Return (X, Y) of the center of cell containing provided text 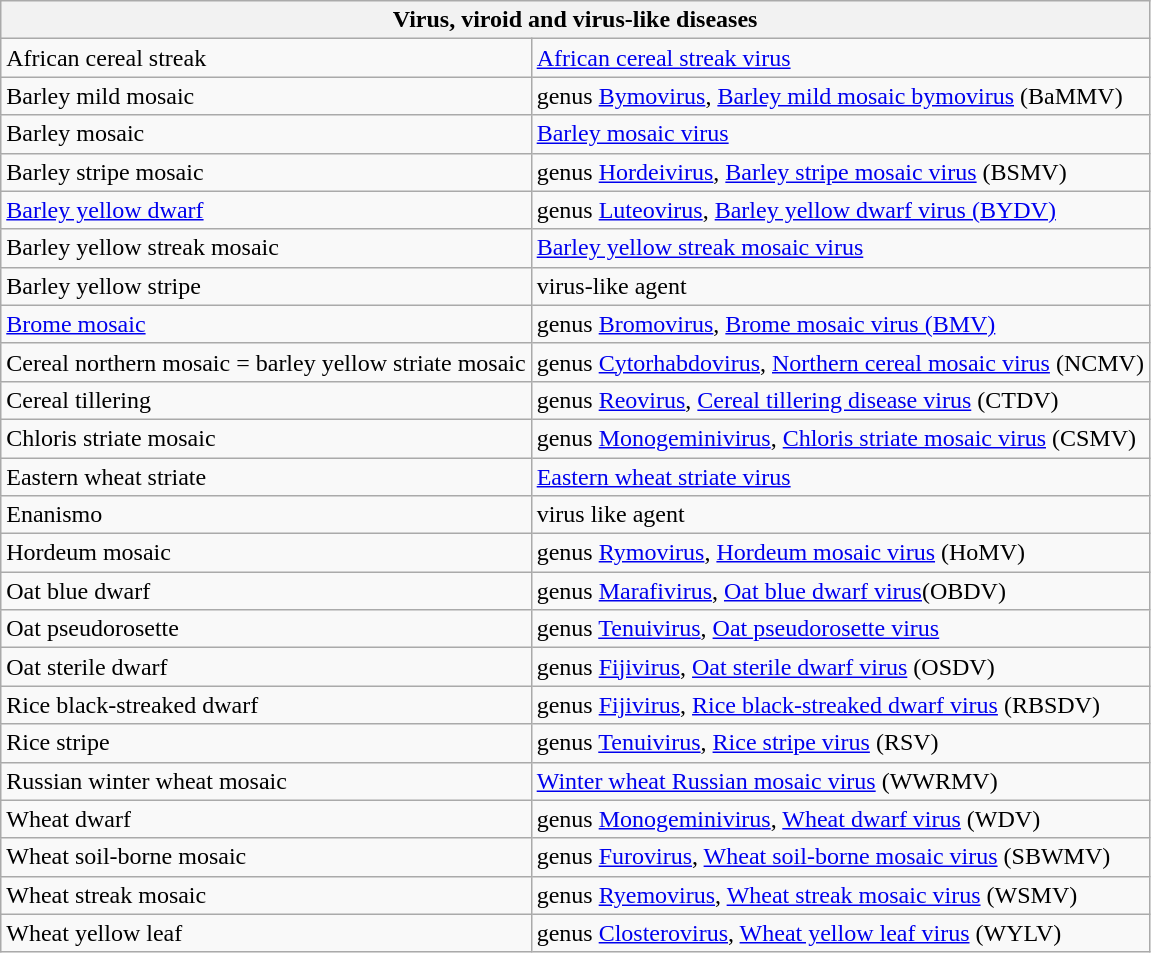
Rice black-streaked dwarf (266, 705)
genus Tenuivirus, Oat pseudorosette virus (840, 629)
Cereal tillering (266, 400)
genus Tenuivirus, Rice stripe virus (RSV) (840, 743)
genus Monogeminivirus, Wheat dwarf virus (WDV) (840, 819)
African cereal streak virus (840, 58)
African cereal streak (266, 58)
Oat blue dwarf (266, 591)
Cereal northern mosaic = barley yellow striate mosaic (266, 362)
Enanismo (266, 515)
Wheat soil-borne mosaic (266, 857)
virus like agent (840, 515)
Oat sterile dwarf (266, 667)
genus Bymovirus, Barley mild mosaic bymovirus (BaMMV) (840, 96)
Russian winter wheat mosaic (266, 781)
genus Hordeivirus, Barley stripe mosaic virus (BSMV) (840, 172)
Barley mild mosaic (266, 96)
genus Ryemovirus, Wheat streak mosaic virus (WSMV) (840, 895)
genus Luteovirus, Barley yellow dwarf virus (BYDV) (840, 210)
Eastern wheat striate virus (840, 477)
Barley stripe mosaic (266, 172)
genus Monogeminivirus, Chloris striate mosaic virus (CSMV) (840, 438)
Brome mosaic (266, 324)
genus Bromovirus, Brome mosaic virus (BMV) (840, 324)
genus Furovirus, Wheat soil-borne mosaic virus (SBWMV) (840, 857)
Barley yellow streak mosaic virus (840, 248)
virus-like agent (840, 286)
Barley mosaic virus (840, 134)
Wheat dwarf (266, 819)
Wheat yellow leaf (266, 933)
Rice stripe (266, 743)
genus Fijivirus, Oat sterile dwarf virus (OSDV) (840, 667)
Virus, viroid and virus-like diseases (576, 20)
genus Marafivirus, Oat blue dwarf virus(OBDV) (840, 591)
Barley yellow dwarf (266, 210)
genus Cytorhabdovirus, Northern cereal mosaic virus (NCMV) (840, 362)
genus Closterovirus, Wheat yellow leaf virus (WYLV) (840, 933)
genus Fijivirus, Rice black-streaked dwarf virus (RBSDV) (840, 705)
Hordeum mosaic (266, 553)
Oat pseudorosette (266, 629)
Winter wheat Russian mosaic virus (WWRMV) (840, 781)
Chloris striate mosaic (266, 438)
Barley yellow streak mosaic (266, 248)
Barley yellow stripe (266, 286)
genus Reovirus, Cereal tillering disease virus (CTDV) (840, 400)
Eastern wheat striate (266, 477)
Wheat streak mosaic (266, 895)
genus Rymovirus, Hordeum mosaic virus (HoMV) (840, 553)
Barley mosaic (266, 134)
